Identify which cell holds the provided text, then report its [X, Y] central coordinate. 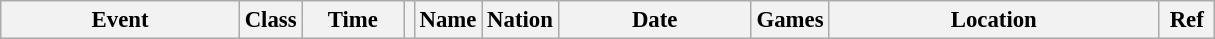
Location [994, 20]
Ref [1187, 20]
Games [790, 20]
Event [120, 20]
Nation [520, 20]
Name [448, 20]
Class [270, 20]
Time [353, 20]
Date [654, 20]
